Return the (x, y) coordinate for the center point of the cell that contains the specified text.  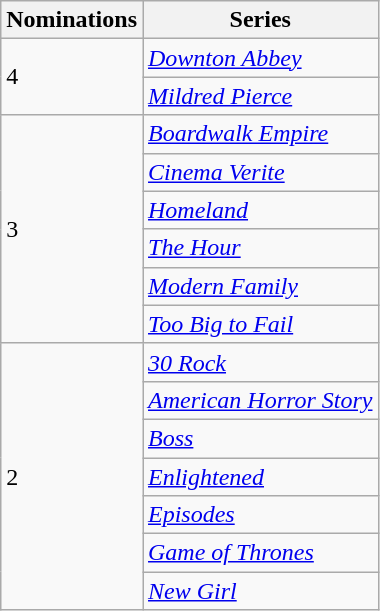
Downton Abbey (260, 58)
New Girl (260, 591)
Enlightened (260, 477)
Homeland (260, 210)
Series (260, 20)
4 (72, 77)
Episodes (260, 515)
Boardwalk Empire (260, 134)
2 (72, 476)
Game of Thrones (260, 553)
Modern Family (260, 286)
Too Big to Fail (260, 324)
30 Rock (260, 362)
3 (72, 229)
American Horror Story (260, 400)
The Hour (260, 248)
Boss (260, 438)
Mildred Pierce (260, 96)
Cinema Verite (260, 172)
Nominations (72, 20)
